Identify which cell holds the provided text, then report its [X, Y] central coordinate. 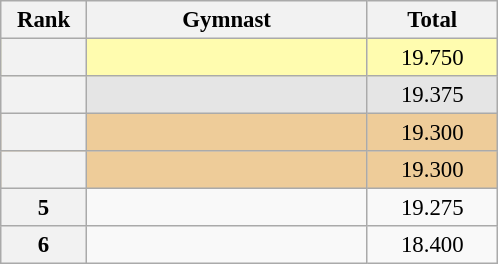
Total [432, 20]
19.750 [432, 58]
5 [44, 208]
Gymnast [226, 20]
18.400 [432, 245]
Rank [44, 20]
19.275 [432, 208]
19.375 [432, 95]
6 [44, 245]
